Determine the (X, Y) coordinate at the center of the cell enclosing the given text.  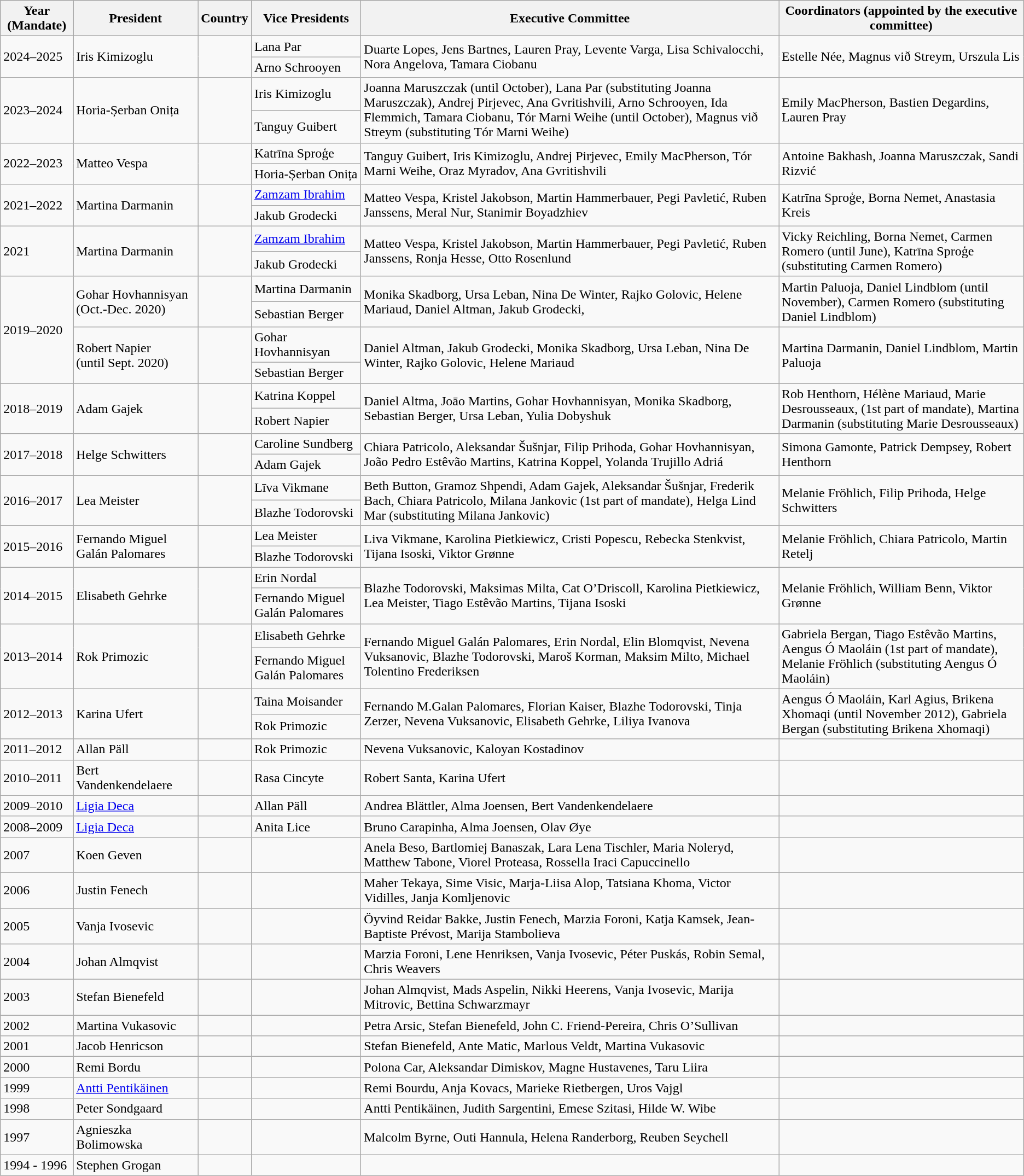
Erin Nordal (306, 578)
2015–2016 (37, 546)
Johan Almqvist, Mads Aspelin, Nikki Heerens, Vanja Ivosevic, Marija Mitrovic, Bettina Schwarzmayr (570, 998)
Johan Almqvist (136, 962)
2000 (37, 1067)
Bert Vandenkendelaere (136, 778)
2019–2020 (37, 329)
Katrīna Sproģe, Borna Nemet, Anastasia Kreis (901, 205)
Stephen Grogan (136, 1165)
President (136, 19)
Arno Schrooyen (306, 67)
Gohar Hovhannisyan (306, 345)
Polona Car, Aleksandar Dimiskov, Magne Hustavenes, Taru Liira (570, 1067)
2008–2009 (37, 826)
Rasa Cincyte (306, 778)
2023–2024 (37, 110)
Marzia Foroni, Lene Henriksen, Vanja Ivosevic, Péter Puskás, Robin Semal, Chris Weavers (570, 962)
Antoine Bakhash, Joanna Maruszczak, Sandi Rizvić (901, 164)
Martin Paluoja, Daniel Lindblom (until November), Carmen Romero (substituting Daniel Lindblom) (901, 301)
2018–2019 (37, 408)
Executive Committee (570, 19)
Daniel Altman, Jakub Grodecki, Monika Skadborg, Ursa Leban, Nina De Winter, Rajko Golovic, Helene Mariaud (570, 354)
Melanie Fröhlich, Chiara Patricolo, Martin Retelj (901, 546)
2003 (37, 998)
Koen Geven (136, 854)
Antti Pentikäinen, Judith Sargentini, Emese Szitasi, Hilde W. Wibe (570, 1109)
1998 (37, 1109)
Matteo Vespa, Kristel Jakobson, Martin Hammerbauer, Pegi Pavletić, Ruben Janssens, Meral Nur, Stanimir Boyadzhiev (570, 205)
2012–2013 (37, 714)
Blazhe Todorovski, Maksimas Milta, Cat O’Driscoll, Karolina Pietkiewicz, Lea Meister, Tiago Estêvão Martins, Tijana Isoski (570, 595)
Gabriela Bergan, Tiago Estêvão Martins, Aengus Ó Maoláin (1st part of mandate), Melanie Fröhlich (substituting Aengus Ó Maoláin) (901, 656)
Andrea Blättler, Alma Joensen, Bert Vandenkendelaere (570, 806)
2002 (37, 1026)
Malcolm Byrne, Outi Hannula, Helena Randerborg, Reuben Seychell (570, 1137)
Martina Vukasovic (136, 1026)
Petra Arsic, Stefan Bienefeld, John C. Friend-Pereira, Chris O’Sullivan (570, 1026)
2013–2014 (37, 656)
Rob Henthorn, Hélène Mariaud, Marie Desrousseaux, (1st part of mandate), Martina Darmanin (substituting Marie Desrousseaux) (901, 408)
Country (225, 19)
2011–2012 (37, 749)
Justin Fenech (136, 890)
Vice Presidents (306, 19)
Katrina Koppel (306, 395)
Simona Gamonte, Patrick Dempsey, Robert Henthorn (901, 455)
2022–2023 (37, 164)
Martina Darmanin, Daniel Lindblom, Martin Paluoja (901, 354)
Helge Schwitters (136, 455)
Melanie Fröhlich, William Benn, Viktor Grønne (901, 595)
Katrīna Sproģe (306, 153)
1997 (37, 1137)
2017–2018 (37, 455)
Caroline Sundberg (306, 444)
Vicky Reichling, Borna Nemet, Carmen Romero (until June), Katrīna Sproģe (substituting Carmen Romero) (901, 251)
1999 (37, 1088)
2021 (37, 251)
Peter Sondgaard (136, 1109)
2004 (37, 962)
Estelle Née, Magnus við Streym, Urszula Lis (901, 57)
Tanguy Guibert (306, 126)
Robert Napier (306, 421)
2014–2015 (37, 595)
Nevena Vuksanovic, Kaloyan Kostadinov (570, 749)
Antti Pentikäinen (136, 1088)
Robert Santa, Karina Ufert (570, 778)
Robert Napier(until Sept. 2020) (136, 354)
Anita Lice (306, 826)
Remi Bourdu, Anja Kovacs, Marieke Rietbergen, Uros Vajgl (570, 1088)
2021–2022 (37, 205)
2009–2010 (37, 806)
Maher Tekaya, Sime Visic, Marja-Liisa Alop, Tatsiana Khoma, Victor Vidilles, Janja Komljenovic (570, 890)
2016–2017 (37, 500)
2007 (37, 854)
Gohar Hovhannisyan(Oct.-Dec. 2020) (136, 301)
Daniel Altma, Joāo Martins, Gohar Hovhannisyan, Monika Skadborg, Sebastian Berger, Ursa Leban, Yulia Dobyshuk (570, 408)
Monika Skadborg, Ursa Leban, Nina De Winter, Rajko Golovic, Helene Mariaud, Daniel Altman, Jakub Grodecki, (570, 301)
1994 - 1996 (37, 1165)
Aengus Ó Maoláin, Karl Agius, Brikena Xhomaqi (until November 2012), Gabriela Bergan (substituting Brikena Xhomaqi) (901, 714)
Fernando M.Galan Palomares, Florian Kaiser, Blazhe Todorovski, Tinja Zerzer, Nevena Vuksanovic, Elisabeth Gehrke, Liliya Ivanova (570, 714)
Jacob Henricson (136, 1046)
Year (Mandate) (37, 19)
2001 (37, 1046)
Remi Bordu (136, 1067)
Matteo Vespa (136, 164)
Melanie Fröhlich, Filip Prihoda, Helge Schwitters (901, 500)
Vanja Ivosevic (136, 925)
Anela Beso, Bartlomiej Banaszak, Lara Lena Tischler, Maria Noleryd, Matthew Tabone, Viorel Proteasa, Rossella Iraci Capuccinello (570, 854)
Liva Vikmane, Karolina Pietkiewicz, Cristi Popescu, Rebecka Stenkvist, Tijana Isoski, Viktor Grønne (570, 546)
2006 (37, 890)
Öyvind Reidar Bakke, Justin Fenech, Marzia Foroni, Katja Kamsek, Jean-Baptiste Prévost, Marija Stambolieva (570, 925)
Duarte Lopes, Jens Bartnes, Lauren Pray, Levente Varga, Lisa Schivalocchi, Nora Angelova, Tamara Ciobanu (570, 57)
Karina Ufert (136, 714)
Līva Vikmane (306, 488)
Coordinators (appointed by the executive committee) (901, 19)
Matteo Vespa, Kristel Jakobson, Martin Hammerbauer, Pegi Pavletić, Ruben Janssens, Ronja Hesse, Otto Rosenlund (570, 251)
Emily MacPherson, Bastien Degardins, Lauren Pray (901, 110)
Lana Par (306, 46)
Stefan Bienefeld (136, 998)
Agnieszka Bolimowska (136, 1137)
2010–2011 (37, 778)
Taina Moisander (306, 701)
Tanguy Guibert, Iris Kimizoglu, Andrej Pirjevec, Emily MacPherson, Tór Marni Weihe, Oraz Myradov, Ana Gvritishvili (570, 164)
Stefan Bienefeld, Ante Matic, Marlous Veldt, Martina Vukasovic (570, 1046)
2005 (37, 925)
2024–2025 (37, 57)
Bruno Carapinha, Alma Joensen, Olav Øye (570, 826)
Chiara Patricolo, Aleksandar Šušnjar, Filip Prihoda, Gohar Hovhannisyan, João Pedro Estêvão Martins, Katrina Koppel, Yolanda Trujillo Adriá (570, 455)
